Capture the cell that displays the provided text and extract its [x, y] central coordinate. 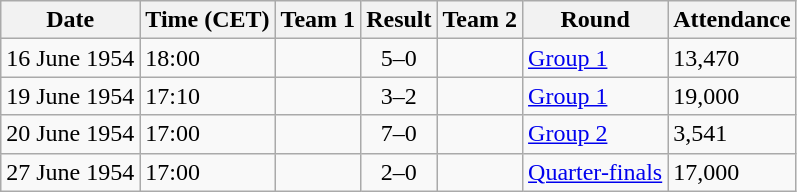
3,541 [732, 134]
13,470 [732, 58]
Group 2 [596, 134]
Team 2 [480, 20]
20 June 1954 [70, 134]
5–0 [399, 58]
17:10 [208, 96]
17,000 [732, 172]
2–0 [399, 172]
3–2 [399, 96]
Quarter-finals [596, 172]
27 June 1954 [70, 172]
Date [70, 20]
Round [596, 20]
18:00 [208, 58]
Attendance [732, 20]
19 June 1954 [70, 96]
Team 1 [318, 20]
16 June 1954 [70, 58]
Result [399, 20]
7–0 [399, 134]
19,000 [732, 96]
Time (CET) [208, 20]
